From the cell containing the given text, extract its center point as [x, y] coordinate. 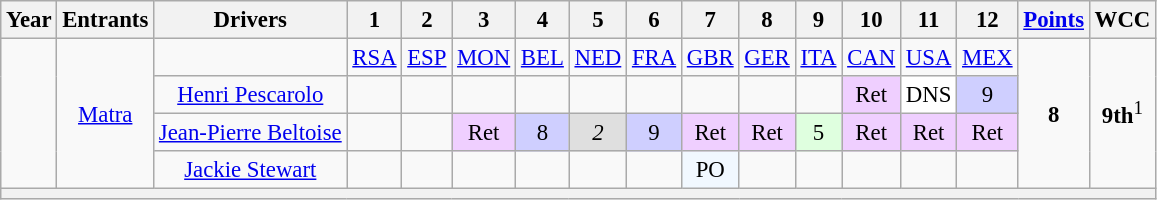
Drivers [250, 20]
MON [484, 58]
10 [872, 20]
7 [710, 20]
PO [710, 170]
4 [543, 20]
Matra [106, 114]
ITA [818, 58]
9th1 [1122, 114]
Jean-Pierre Beltoise [250, 133]
Henri Pescarolo [250, 95]
Points [1054, 20]
GBR [710, 58]
BEL [543, 58]
Entrants [106, 20]
DNS [929, 95]
12 [988, 20]
FRA [654, 58]
1 [374, 20]
MEX [988, 58]
6 [654, 20]
GER [767, 58]
11 [929, 20]
CAN [872, 58]
NED [598, 58]
WCC [1122, 20]
RSA [374, 58]
USA [929, 58]
3 [484, 20]
Jackie Stewart [250, 170]
Year [29, 20]
ESP [427, 58]
